Return (X, Y) of the center of cell containing provided text 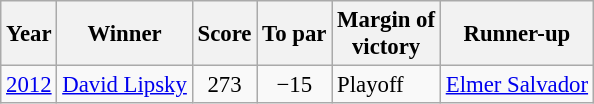
273 (224, 85)
David Lipsky (124, 85)
Year (29, 34)
Winner (124, 34)
Runner-up (516, 34)
Score (224, 34)
To par (294, 34)
2012 (29, 85)
Margin ofvictory (386, 34)
−15 (294, 85)
Elmer Salvador (516, 85)
Playoff (386, 85)
